Detect which cell encompasses the target text, then output its [x, y] center coordinate. 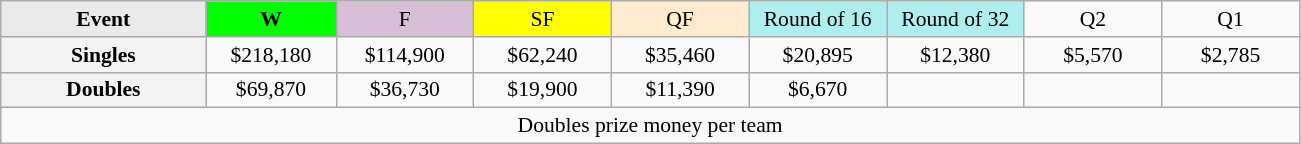
$11,390 [680, 90]
Round of 32 [955, 19]
$2,785 [1231, 55]
$20,895 [818, 55]
$19,900 [543, 90]
$35,460 [680, 55]
$36,730 [405, 90]
W [271, 19]
$114,900 [405, 55]
$62,240 [543, 55]
QF [680, 19]
$5,570 [1093, 55]
$12,380 [955, 55]
Round of 16 [818, 19]
Q2 [1093, 19]
$218,180 [271, 55]
F [405, 19]
SF [543, 19]
Singles [104, 55]
Q1 [1231, 19]
Doubles prize money per team [650, 126]
$6,670 [818, 90]
Doubles [104, 90]
$69,870 [271, 90]
Event [104, 19]
